From the cell containing the given text, extract its center point as [X, Y] coordinate. 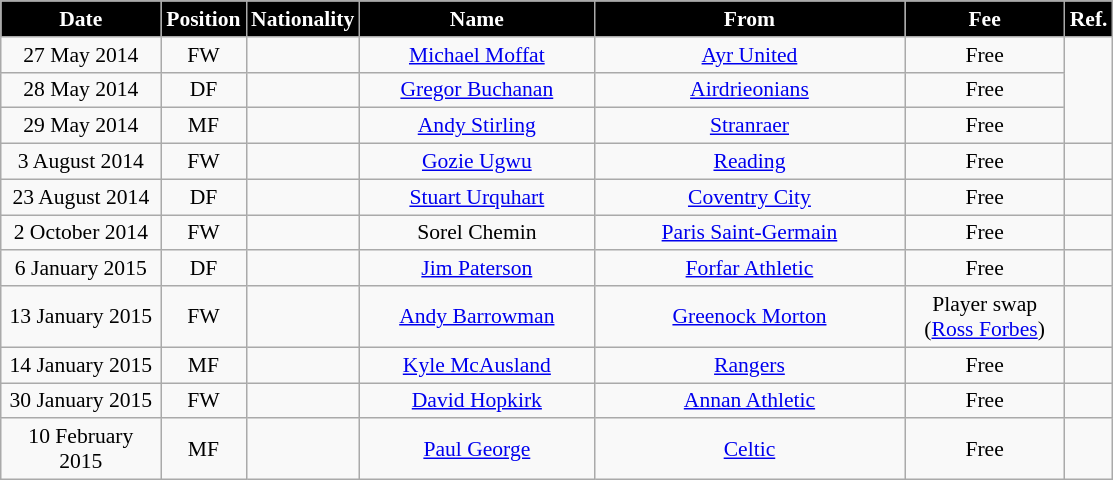
From [749, 19]
30 January 2015 [81, 401]
Player swap(Ross Forbes) [985, 316]
28 May 2014 [81, 90]
Stranraer [749, 126]
Rangers [749, 365]
13 January 2015 [81, 316]
Greenock Morton [749, 316]
Andy Stirling [476, 126]
Nationality [302, 19]
10 February 2015 [81, 450]
Paul George [476, 450]
David Hopkirk [476, 401]
14 January 2015 [81, 365]
Airdrieonians [749, 90]
2 October 2014 [81, 233]
Ref. [1089, 19]
Gozie Ugwu [476, 162]
Fee [985, 19]
Andy Barrowman [476, 316]
6 January 2015 [81, 269]
Forfar Athletic [749, 269]
Coventry City [749, 197]
Position [204, 19]
Paris Saint-Germain [749, 233]
Reading [749, 162]
Annan Athletic [749, 401]
Ayr United [749, 55]
Jim Paterson [476, 269]
3 August 2014 [81, 162]
Gregor Buchanan [476, 90]
Celtic [749, 450]
Sorel Chemin [476, 233]
Kyle McAusland [476, 365]
Name [476, 19]
Stuart Urquhart [476, 197]
Michael Moffat [476, 55]
23 August 2014 [81, 197]
27 May 2014 [81, 55]
29 May 2014 [81, 126]
Date [81, 19]
